For the text-containing cell, return its midpoint in [X, Y] coordinate format. 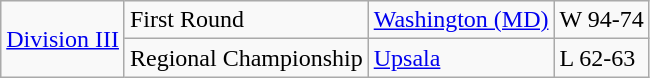
Washington (MD) [461, 20]
First Round [246, 20]
W 94-74 [602, 20]
L 62-63 [602, 58]
Upsala [461, 58]
Regional Championship [246, 58]
Division III [63, 39]
